Capture the cell that displays the provided text and extract its [X, Y] central coordinate. 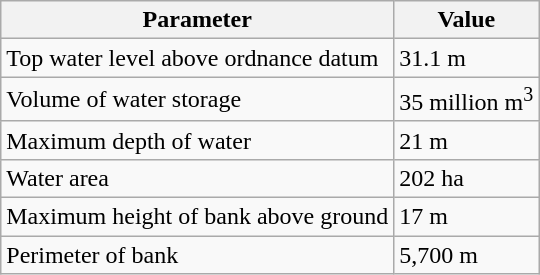
Maximum height of bank above ground [198, 217]
Parameter [198, 20]
31.1 m [466, 58]
202 ha [466, 178]
35 million m3 [466, 100]
Perimeter of bank [198, 255]
Top water level above ordnance datum [198, 58]
17 m [466, 217]
Volume of water storage [198, 100]
Maximum depth of water [198, 140]
21 m [466, 140]
Water area [198, 178]
Value [466, 20]
5,700 m [466, 255]
